Output the [X, Y] coordinate of the center of the cell containing the given text.  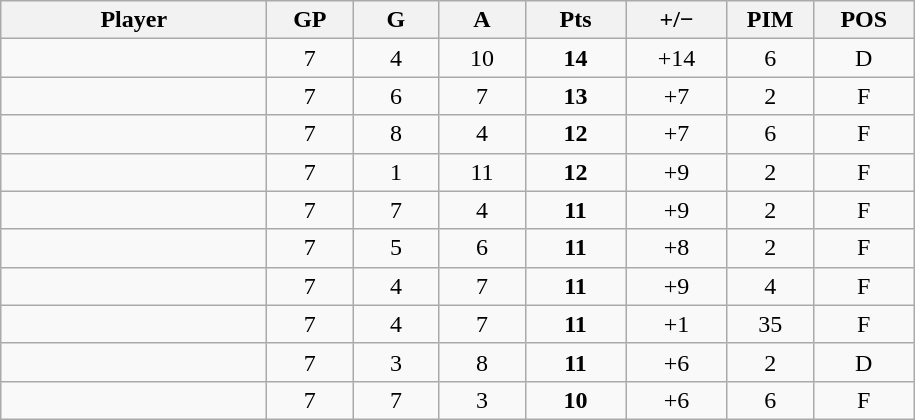
G [396, 20]
Pts [576, 20]
35 [770, 324]
+/− [676, 20]
GP [310, 20]
POS [864, 20]
5 [396, 248]
+14 [676, 58]
1 [396, 172]
+1 [676, 324]
A [482, 20]
Player [134, 20]
13 [576, 96]
14 [576, 58]
+8 [676, 248]
PIM [770, 20]
